From the cell containing the given text, extract its center point as [X, Y] coordinate. 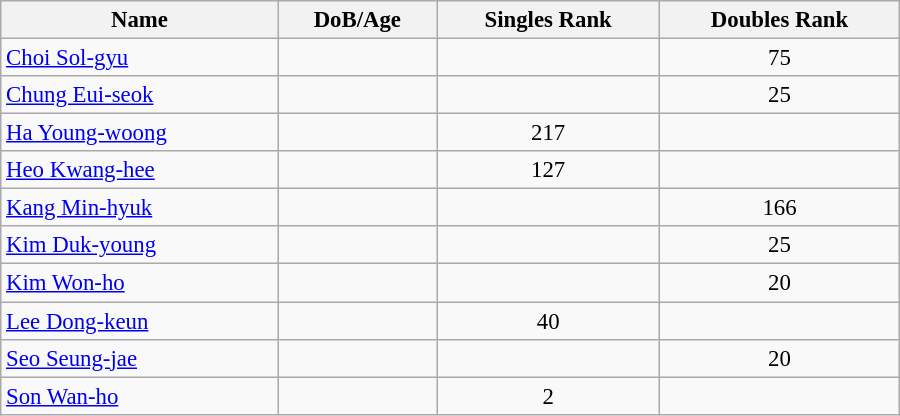
75 [780, 58]
166 [780, 208]
Kim Duk-young [140, 245]
127 [548, 170]
Heo Kwang-hee [140, 170]
Name [140, 20]
Chung Eui-seok [140, 95]
Ha Young-woong [140, 133]
40 [548, 321]
Kang Min-hyuk [140, 208]
DoB/Age [357, 20]
Son Wan-ho [140, 396]
Lee Dong-keun [140, 321]
217 [548, 133]
Seo Seung-jae [140, 358]
Choi Sol-gyu [140, 58]
Singles Rank [548, 20]
Doubles Rank [780, 20]
2 [548, 396]
Kim Won-ho [140, 283]
